Pinpoint the cell where the given text exists, returning its [x, y] midpoint coordinate. 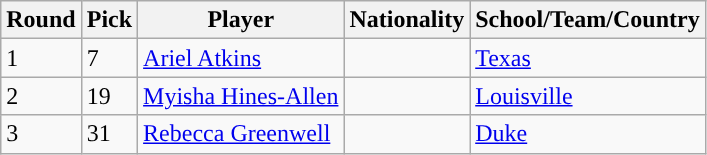
Ariel Atkins [241, 58]
Nationality [407, 20]
Pick [109, 20]
Player [241, 20]
7 [109, 58]
1 [41, 58]
Round [41, 20]
Rebecca Greenwell [241, 134]
School/Team/Country [588, 20]
3 [41, 134]
19 [109, 96]
Myisha Hines-Allen [241, 96]
2 [41, 96]
Texas [588, 58]
Duke [588, 134]
Louisville [588, 96]
31 [109, 134]
